Capture the cell that displays the provided text and extract its [X, Y] central coordinate. 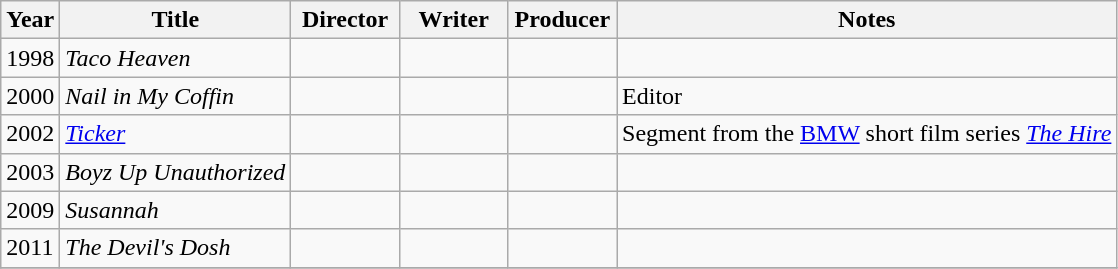
Writer [454, 20]
2009 [30, 210]
Segment from the BMW short film series The Hire [867, 134]
Nail in My Coffin [176, 96]
2000 [30, 96]
2003 [30, 172]
The Devil's Dosh [176, 248]
Year [30, 20]
Editor [867, 96]
Notes [867, 20]
Susannah [176, 210]
2002 [30, 134]
Title [176, 20]
Boyz Up Unauthorized [176, 172]
Producer [562, 20]
Taco Heaven [176, 58]
Ticker [176, 134]
2011 [30, 248]
Director [346, 20]
1998 [30, 58]
